Detect which cell encompasses the target text, then output its [X, Y] center coordinate. 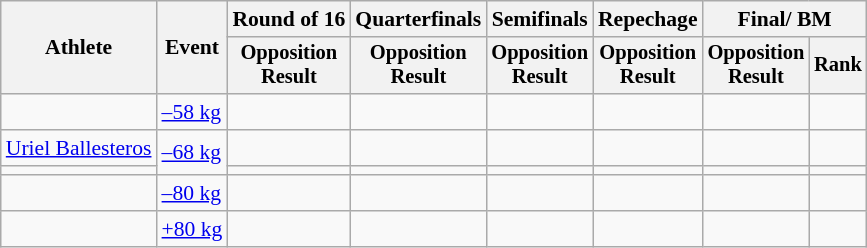
Event [192, 48]
–68 kg [192, 153]
+80 kg [192, 229]
Round of 16 [288, 19]
Rank [838, 66]
Athlete [79, 48]
Repechage [648, 19]
Uriel Ballesteros [79, 148]
Semifinals [540, 19]
–80 kg [192, 194]
Final/ BM [785, 19]
Quarterfinals [418, 19]
–58 kg [192, 112]
